Determine the (X, Y) coordinate at the center of the cell enclosing the given text.  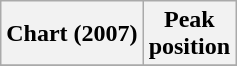
Peakposition (189, 34)
Chart (2007) (72, 34)
